From the cell containing the given text, extract its center point as (x, y) coordinate. 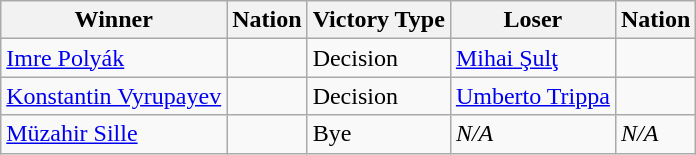
Winner (114, 20)
Victory Type (378, 20)
Loser (532, 20)
Imre Polyák (114, 58)
Umberto Trippa (532, 96)
Bye (378, 134)
Müzahir Sille (114, 134)
Konstantin Vyrupayev (114, 96)
Mihai Şulţ (532, 58)
